Return the (x, y) coordinate for the center point of the cell that contains the specified text.  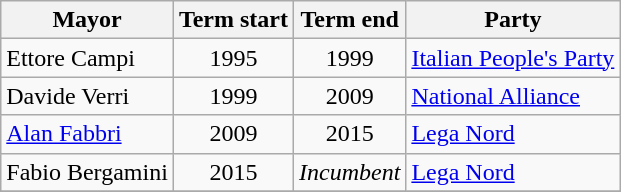
Party (513, 20)
Incumbent (350, 172)
Fabio Bergamini (88, 172)
Ettore Campi (88, 58)
1995 (233, 58)
Italian People's Party (513, 58)
National Alliance (513, 96)
Davide Verri (88, 96)
Mayor (88, 20)
Term start (233, 20)
Alan Fabbri (88, 134)
Term end (350, 20)
